Return [X, Y] of the center of cell containing provided text 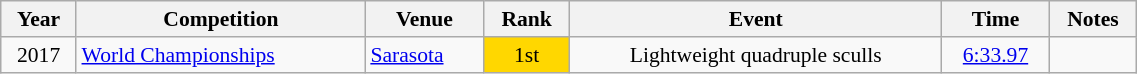
Notes [1093, 19]
2017 [39, 55]
Venue [424, 19]
1st [527, 55]
Rank [527, 19]
World Championships [220, 55]
Year [39, 19]
Time [996, 19]
Sarasota [424, 55]
6:33.97 [996, 55]
Competition [220, 19]
Event [756, 19]
Lightweight quadruple sculls [756, 55]
